Output the (x, y) coordinate of the center of the cell containing the given text.  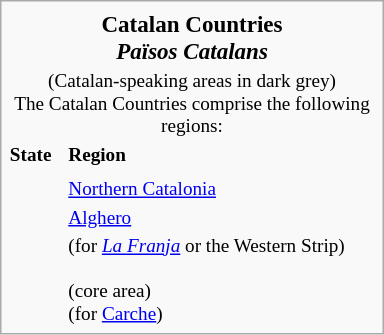
(Catalan-speaking areas in dark grey)The Catalan Countries comprise the following regions: (192, 103)
Northern Catalonia (222, 189)
Catalan CountriesPaïsos Catalans (192, 36)
Alghero (222, 218)
State (36, 155)
(for La Franja or the Western Strip) (core area) (for Carche) (222, 280)
Region (222, 155)
